For the text-containing cell, return its midpoint in [x, y] coordinate format. 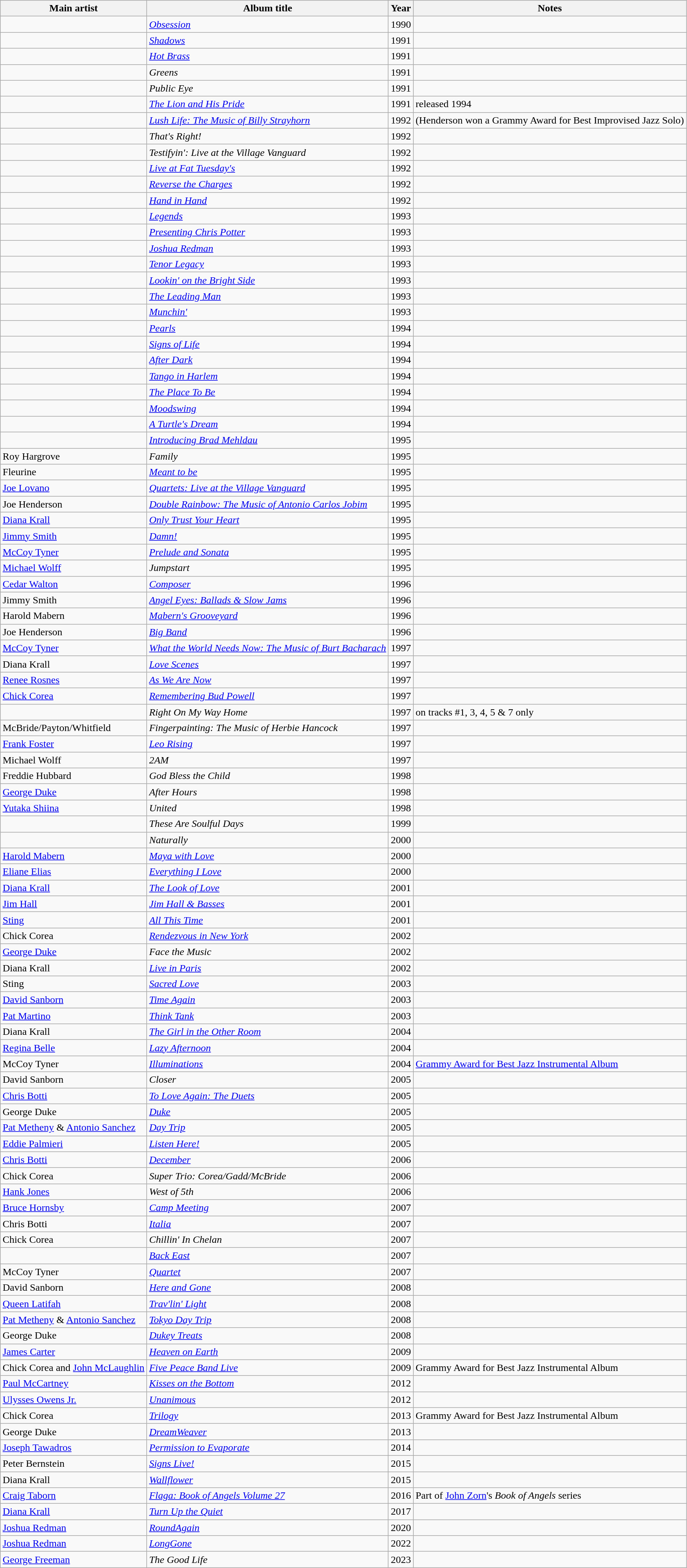
Maya with Love [267, 856]
Duke [267, 1112]
Album title [267, 8]
Live at Fat Tuesday's [267, 168]
2AM [267, 760]
Joe Lovano [74, 488]
Peter Bernstein [74, 1463]
Year [401, 8]
What the World Needs Now: The Music of Burt Bacharach [267, 648]
Think Tank [267, 1016]
(Henderson won a Grammy Award for Best Improvised Jazz Solo) [550, 120]
Queen Latifah [74, 1304]
Lookin' on the Bright Side [267, 280]
After Dark [267, 360]
The Lion and His Pride [267, 104]
Everything I Love [267, 872]
Live in Paris [267, 968]
Renee Rosnes [74, 680]
Legends [267, 216]
Wallflower [267, 1479]
Presenting Chris Potter [267, 232]
Cedar Walton [74, 584]
Kisses on the Bottom [267, 1384]
2017 [401, 1512]
2023 [401, 1560]
Pat Martino [74, 1016]
Introducing Brad Mehldau [267, 440]
Day Trip [267, 1128]
Joseph Tawadros [74, 1447]
God Bless the Child [267, 776]
Damn! [267, 536]
Part of John Zorn's Book of Angels series [550, 1496]
1990 [401, 24]
Sacred Love [267, 984]
George Freeman [74, 1560]
Munchin' [267, 312]
Time Again [267, 1000]
Pearls [267, 328]
Hand in Hand [267, 200]
Trav'lin' Light [267, 1304]
released 1994 [550, 104]
Roy Hargrove [74, 456]
DreamWeaver [267, 1431]
Quartet [267, 1272]
2014 [401, 1447]
2020 [401, 1528]
Eddie Palmieri [74, 1144]
Chillin' In Chelan [267, 1240]
Five Peace Band Live [267, 1368]
Tokyo Day Trip [267, 1320]
Yutaka Shiina [74, 808]
Signs of Life [267, 344]
Listen Here! [267, 1144]
Here and Gone [267, 1288]
All This Time [267, 920]
West of 5th [267, 1192]
RoundAgain [267, 1528]
2016 [401, 1496]
Jumpstart [267, 568]
Mabern's Grooveyard [267, 616]
Jim Hall & Basses [267, 904]
Regina Belle [74, 1048]
After Hours [267, 792]
James Carter [74, 1352]
The Leading Man [267, 296]
A Turtle's Dream [267, 424]
Heaven on Earth [267, 1352]
The Good Life [267, 1560]
As We Are Now [267, 680]
Trilogy [267, 1415]
Face the Music [267, 952]
Back East [267, 1256]
Public Eye [267, 88]
Permission to Evaporate [267, 1447]
Double Rainbow: The Music of Antonio Carlos Jobim [267, 504]
Quartets: Live at the Village Vanguard [267, 488]
Angel Eyes: Ballads & Slow Jams [267, 600]
Shadows [267, 40]
Tango in Harlem [267, 376]
Rendezvous in New York [267, 936]
Hank Jones [74, 1192]
Tenor Legacy [267, 264]
Jim Hall [74, 904]
Obsession [267, 24]
Dukey Treats [267, 1336]
Camp Meeting [267, 1208]
Paul McCartney [74, 1384]
Prelude and Sonata [267, 552]
The Place To Be [267, 392]
Only Trust Your Heart [267, 520]
McBride/Payton/Whitfield [74, 728]
Moodswing [267, 408]
Greens [267, 72]
on tracks #1, 3, 4, 5 & 7 only [550, 712]
Frank Foster [74, 744]
Signs Live! [267, 1463]
Main artist [74, 8]
Big Band [267, 632]
Family [267, 456]
Super Trio: Corea/Gadd/McBride [267, 1176]
Fingerpainting: The Music of Herbie Hancock [267, 728]
Lush Life: The Music of Billy Strayhorn [267, 120]
Lazy Afternoon [267, 1048]
Unanimous [267, 1400]
Composer [267, 584]
Testifyin': Live at the Village Vanguard [267, 152]
Flaga: Book of Angels Volume 27 [267, 1496]
Right On My Way Home [267, 712]
Notes [550, 8]
Italia [267, 1224]
These Are Soulful Days [267, 824]
Freddie Hubbard [74, 776]
Craig Taborn [74, 1496]
Love Scenes [267, 664]
Hot Brass [267, 56]
Closer [267, 1080]
2022 [401, 1544]
That's Right! [267, 136]
Ulysses Owens Jr. [74, 1400]
The Look of Love [267, 888]
LongGone [267, 1544]
United [267, 808]
Fleurine [74, 472]
Remembering Bud Powell [267, 696]
Illuminations [267, 1064]
Turn Up the Quiet [267, 1512]
Bruce Hornsby [74, 1208]
1999 [401, 824]
Naturally [267, 840]
The Girl in the Other Room [267, 1032]
Meant to be [267, 472]
December [267, 1160]
Reverse the Charges [267, 184]
Eliane Elias [74, 872]
Leo Rising [267, 744]
Chick Corea and John McLaughlin [74, 1368]
To Love Again: The Duets [267, 1096]
